Determine the (X, Y) coordinate at the center of the cell enclosing the given text.  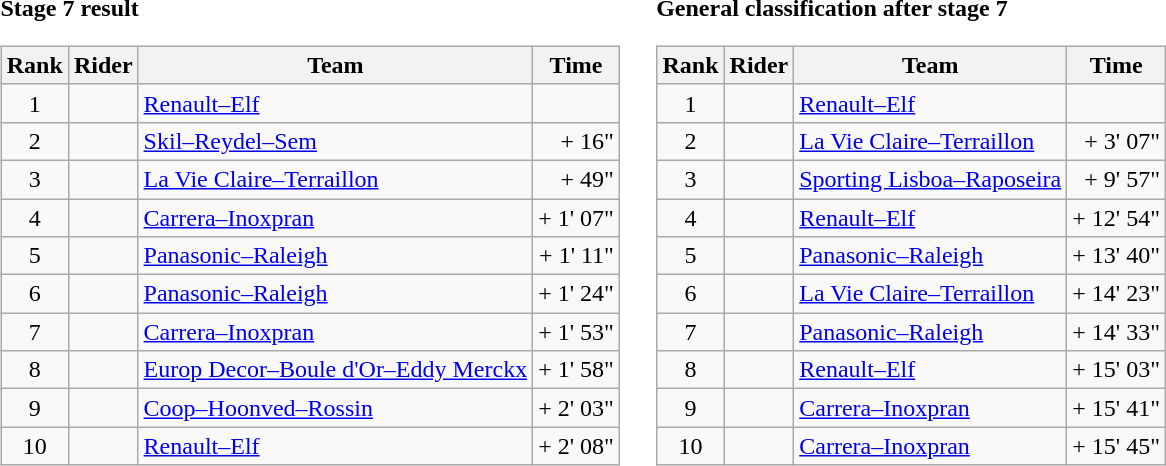
+ 14' 33" (1116, 332)
+ 9' 57" (1116, 179)
+ 1' 07" (576, 217)
+ 15' 03" (1116, 370)
+ 12' 54" (1116, 217)
Skil–Reydel–Sem (336, 141)
+ 3' 07" (1116, 141)
+ 2' 03" (576, 408)
+ 15' 45" (1116, 446)
+ 1' 11" (576, 256)
+ 49" (576, 179)
+ 2' 08" (576, 446)
Sporting Lisboa–Raposeira (930, 179)
+ 14' 23" (1116, 294)
+ 1' 53" (576, 332)
Coop–Hoonved–Rossin (336, 408)
+ 16" (576, 141)
+ 1' 24" (576, 294)
+ 1' 58" (576, 370)
+ 13' 40" (1116, 256)
+ 15' 41" (1116, 408)
Europ Decor–Boule d'Or–Eddy Merckx (336, 370)
